Find where the given text appears and provide that cell's center as [x, y] coordinate. 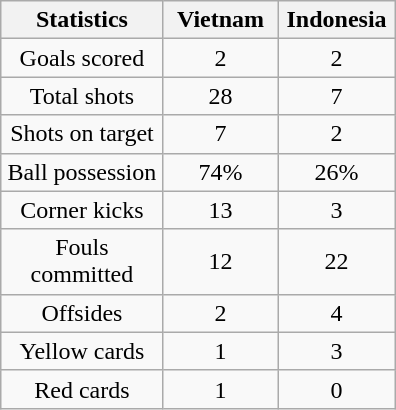
22 [337, 262]
Total shots [82, 96]
13 [220, 210]
28 [220, 96]
0 [337, 389]
Fouls committed [82, 262]
Yellow cards [82, 351]
Ball possession [82, 172]
26% [337, 172]
Shots on target [82, 134]
74% [220, 172]
Statistics [82, 20]
Indonesia [337, 20]
Offsides [82, 313]
Goals scored [82, 58]
4 [337, 313]
12 [220, 262]
Vietnam [220, 20]
Corner kicks [82, 210]
Red cards [82, 389]
